Search for the cell housing the specified text and yield its (x, y) center coordinate. 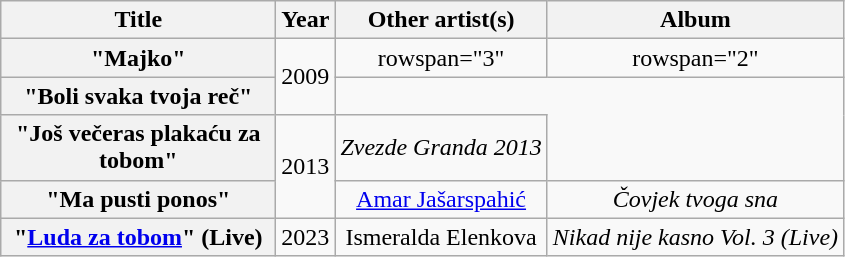
"Ma pusti ponos" (138, 199)
Other artist(s) (441, 20)
2023 (306, 237)
"Majko" (138, 58)
Year (306, 20)
rowspan="3" (441, 58)
"Luda za tobom" (Live) (138, 237)
Zvezde Granda 2013 (441, 148)
Title (138, 20)
"Još večeras plakaću za tobom" (138, 148)
"Boli svaka tvoja reč" (138, 96)
2013 (306, 166)
rowspan="2" (695, 58)
Nikad nije kasno Vol. 3 (Live) (695, 237)
Amar Jašarspahić (441, 199)
2009 (306, 77)
Ismeralda Elenkova (441, 237)
Album (695, 20)
Čovjek tvoga sna (695, 199)
